Determine the [x, y] coordinate at the center of the cell enclosing the given text.  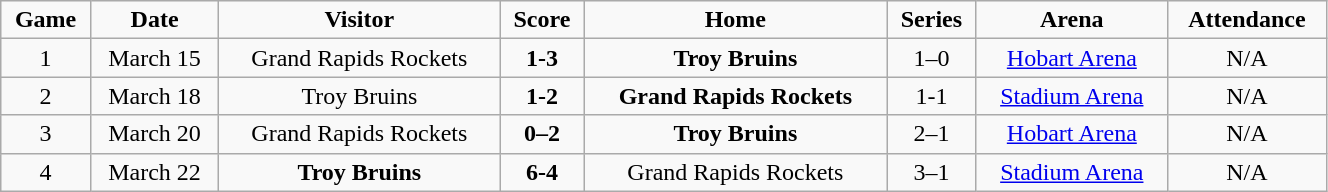
1–0 [932, 58]
1-1 [932, 96]
3 [46, 134]
1 [46, 58]
1-2 [542, 96]
0–2 [542, 134]
6-4 [542, 172]
March 15 [154, 58]
4 [46, 172]
Score [542, 20]
Date [154, 20]
Series [932, 20]
1-3 [542, 58]
Home [736, 20]
Visitor [360, 20]
March 18 [154, 96]
March 22 [154, 172]
3–1 [932, 172]
2–1 [932, 134]
March 20 [154, 134]
2 [46, 96]
Attendance [1246, 20]
Arena [1072, 20]
Game [46, 20]
